Capture the cell that displays the provided text and extract its [x, y] central coordinate. 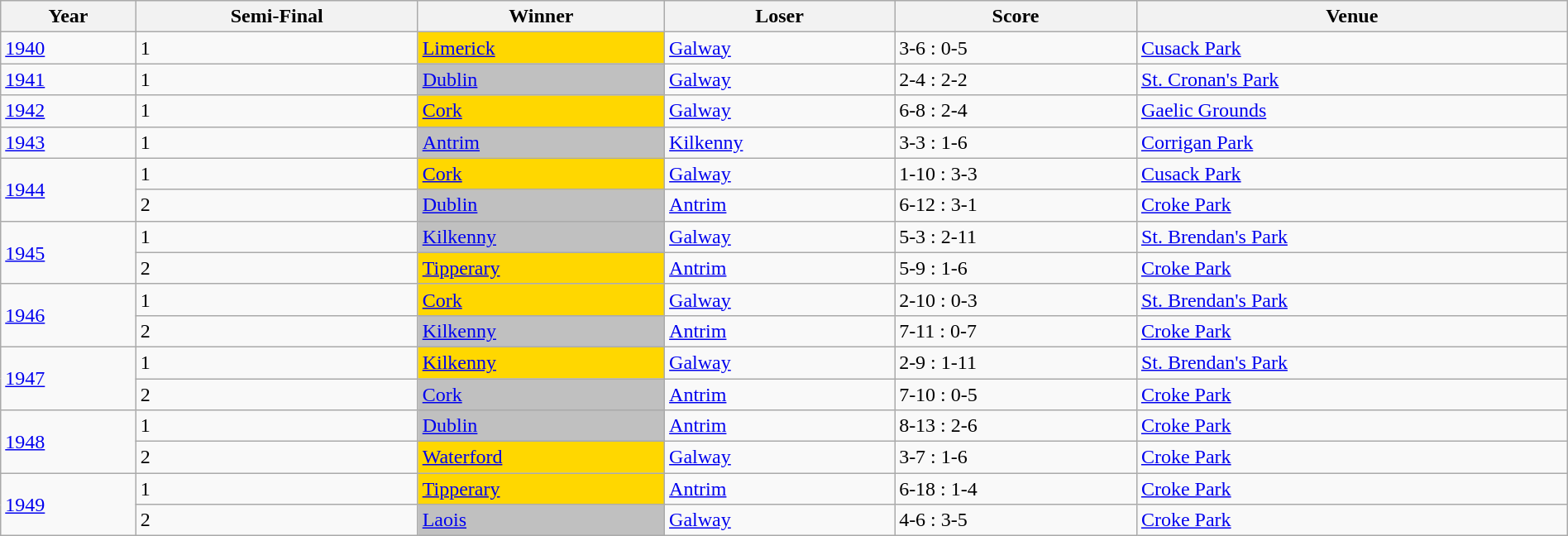
1941 [69, 79]
1946 [69, 315]
5-3 : 2-11 [1016, 237]
7-11 : 0-7 [1016, 331]
1948 [69, 442]
Waterford [541, 457]
Venue [1351, 17]
Score [1016, 17]
3-6 : 0-5 [1016, 48]
1943 [69, 142]
1944 [69, 189]
Winner [541, 17]
Corrigan Park [1351, 142]
2-10 : 0-3 [1016, 299]
6-12 : 3-1 [1016, 205]
1947 [69, 378]
6-18 : 1-4 [1016, 489]
St. Cronan's Park [1351, 79]
Laois [541, 520]
Semi-Final [276, 17]
6-8 : 2-4 [1016, 111]
5-9 : 1-6 [1016, 268]
7-10 : 0-5 [1016, 395]
1949 [69, 505]
1-10 : 3-3 [1016, 174]
2-9 : 1-11 [1016, 362]
Loser [780, 17]
Limerick [541, 48]
2-4 : 2-2 [1016, 79]
4-6 : 3-5 [1016, 520]
1942 [69, 111]
3-7 : 1-6 [1016, 457]
1940 [69, 48]
3-3 : 1-6 [1016, 142]
Gaelic Grounds [1351, 111]
1945 [69, 252]
8-13 : 2-6 [1016, 426]
Year [69, 17]
